Find where the given text appears and provide that cell's center as (x, y) coordinate. 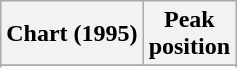
Chart (1995) (72, 34)
Peak position (189, 34)
